Return [X, Y] of the center of cell containing provided text 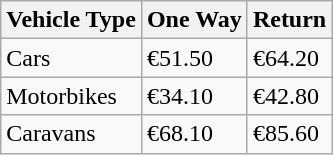
Motorbikes [72, 96]
€64.20 [289, 58]
€34.10 [194, 96]
€42.80 [289, 96]
Return [289, 20]
Caravans [72, 134]
€85.60 [289, 134]
€68.10 [194, 134]
Cars [72, 58]
One Way [194, 20]
Vehicle Type [72, 20]
€51.50 [194, 58]
